Return the (x, y) coordinate for the center point of the cell that contains the specified text.  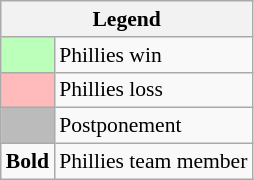
Phillies loss (153, 90)
Bold (28, 162)
Legend (127, 19)
Phillies team member (153, 162)
Phillies win (153, 55)
Postponement (153, 126)
